Search for the cell housing the specified text and yield its (X, Y) center coordinate. 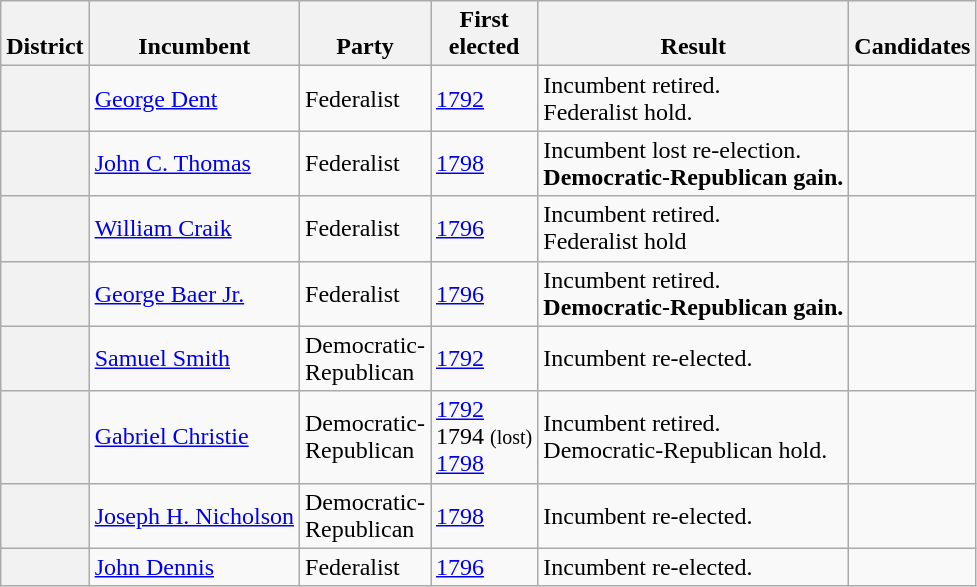
Joseph H. Nicholson (194, 516)
Party (366, 34)
Firstelected (484, 34)
Incumbent retired.Democratic-Republican gain. (694, 294)
District (45, 34)
Incumbent (194, 34)
Incumbent lost re-election.Democratic-Republican gain. (694, 164)
John Dennis (194, 567)
William Craik (194, 228)
Incumbent retired.Democratic-Republican hold. (694, 437)
Gabriel Christie (194, 437)
John C. Thomas (194, 164)
17921794 (lost)1798 (484, 437)
Candidates (912, 34)
Result (694, 34)
George Baer Jr. (194, 294)
George Dent (194, 98)
Incumbent retired.Federalist hold. (694, 98)
Samuel Smith (194, 358)
Incumbent retired.Federalist hold (694, 228)
